Determine the (x, y) coordinate at the center of the cell enclosing the given text.  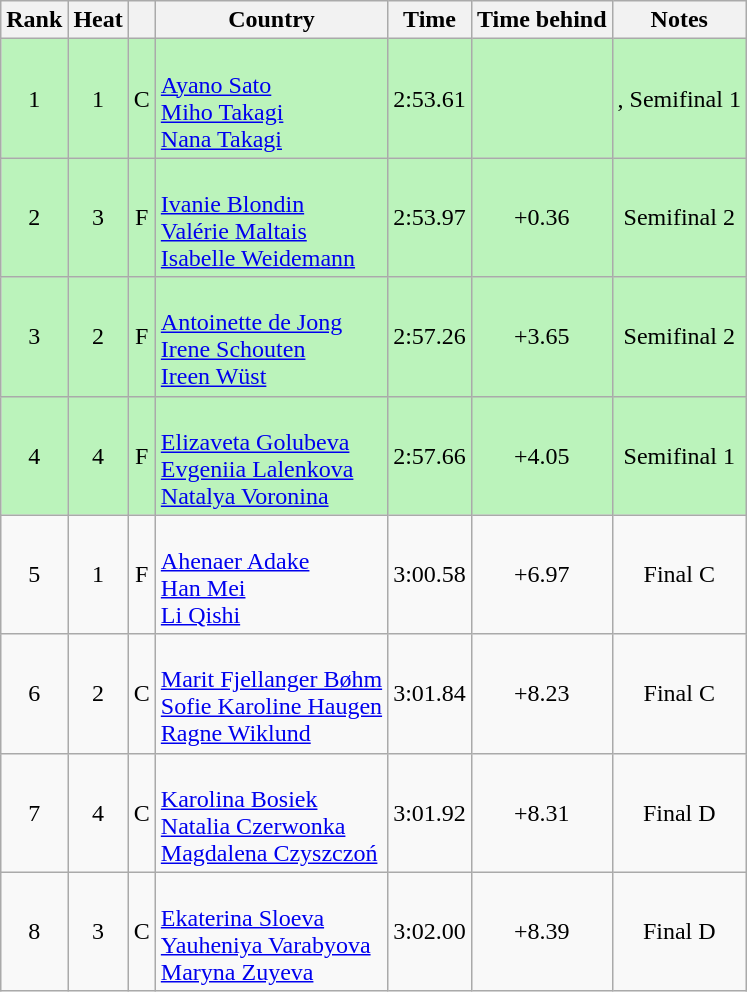
Elizaveta GolubevaEvgeniia LalenkovaNatalya Voronina (271, 456)
+3.65 (542, 336)
Marit Fjellanger BøhmSofie Karoline HaugenRagne Wiklund (271, 694)
Karolina BosiekNatalia CzerwonkaMagdalena Czyszczoń (271, 812)
7 (34, 812)
+8.31 (542, 812)
3:00.58 (430, 574)
, Semifinal 1 (679, 98)
+8.39 (542, 932)
Notes (679, 20)
Semifinal 1 (679, 456)
3:01.92 (430, 812)
Rank (34, 20)
Heat (98, 20)
+8.23 (542, 694)
+0.36 (542, 218)
Antoinette de JongIrene SchoutenIreen Wüst (271, 336)
Country (271, 20)
2:53.97 (430, 218)
2:57.26 (430, 336)
Time behind (542, 20)
Ekaterina SloevaYauheniya VarabyovaMaryna Zuyeva (271, 932)
Time (430, 20)
Ayano SatoMiho TakagiNana Takagi (271, 98)
2:57.66 (430, 456)
3:02.00 (430, 932)
Ahenaer AdakeHan MeiLi Qishi (271, 574)
2:53.61 (430, 98)
3:01.84 (430, 694)
+4.05 (542, 456)
6 (34, 694)
+6.97 (542, 574)
5 (34, 574)
8 (34, 932)
Ivanie BlondinValérie MaltaisIsabelle Weidemann (271, 218)
